From the cell containing the given text, extract its center point as [X, Y] coordinate. 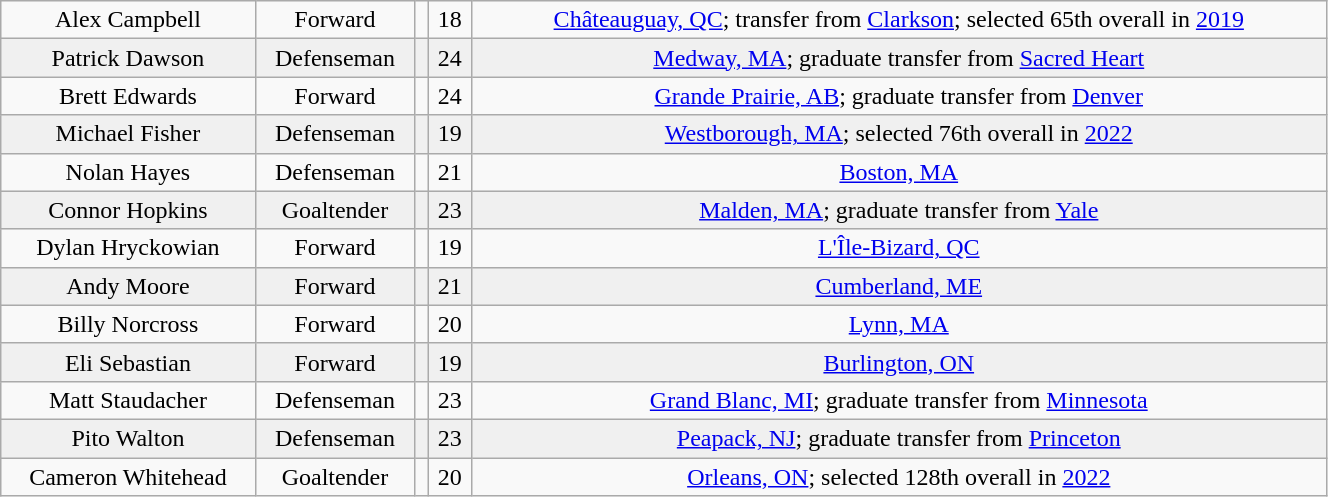
Medway, MA; graduate transfer from Sacred Heart [898, 58]
Grand Blanc, MI; graduate transfer from Minnesota [898, 400]
L'Île-Bizard, QC [898, 248]
Matt Staudacher [128, 400]
Cameron Whitehead [128, 477]
18 [450, 20]
Nolan Hayes [128, 172]
Châteauguay, QC; transfer from Clarkson; selected 65th overall in 2019 [898, 20]
Dylan Hryckowian [128, 248]
Michael Fisher [128, 134]
Eli Sebastian [128, 362]
Alex Campbell [128, 20]
Grande Prairie, AB; graduate transfer from Denver [898, 96]
Orleans, ON; selected 128th overall in 2022 [898, 477]
Cumberland, ME [898, 286]
Peapack, NJ; graduate transfer from Princeton [898, 438]
Billy Norcross [128, 324]
Lynn, MA [898, 324]
Malden, MA; graduate transfer from Yale [898, 210]
Boston, MA [898, 172]
Connor Hopkins [128, 210]
Pito Walton [128, 438]
Andy Moore [128, 286]
Burlington, ON [898, 362]
Brett Edwards [128, 96]
Westborough, MA; selected 76th overall in 2022 [898, 134]
Patrick Dawson [128, 58]
